Extract the (x, y) coordinate from the center of the cell holding the provided text.  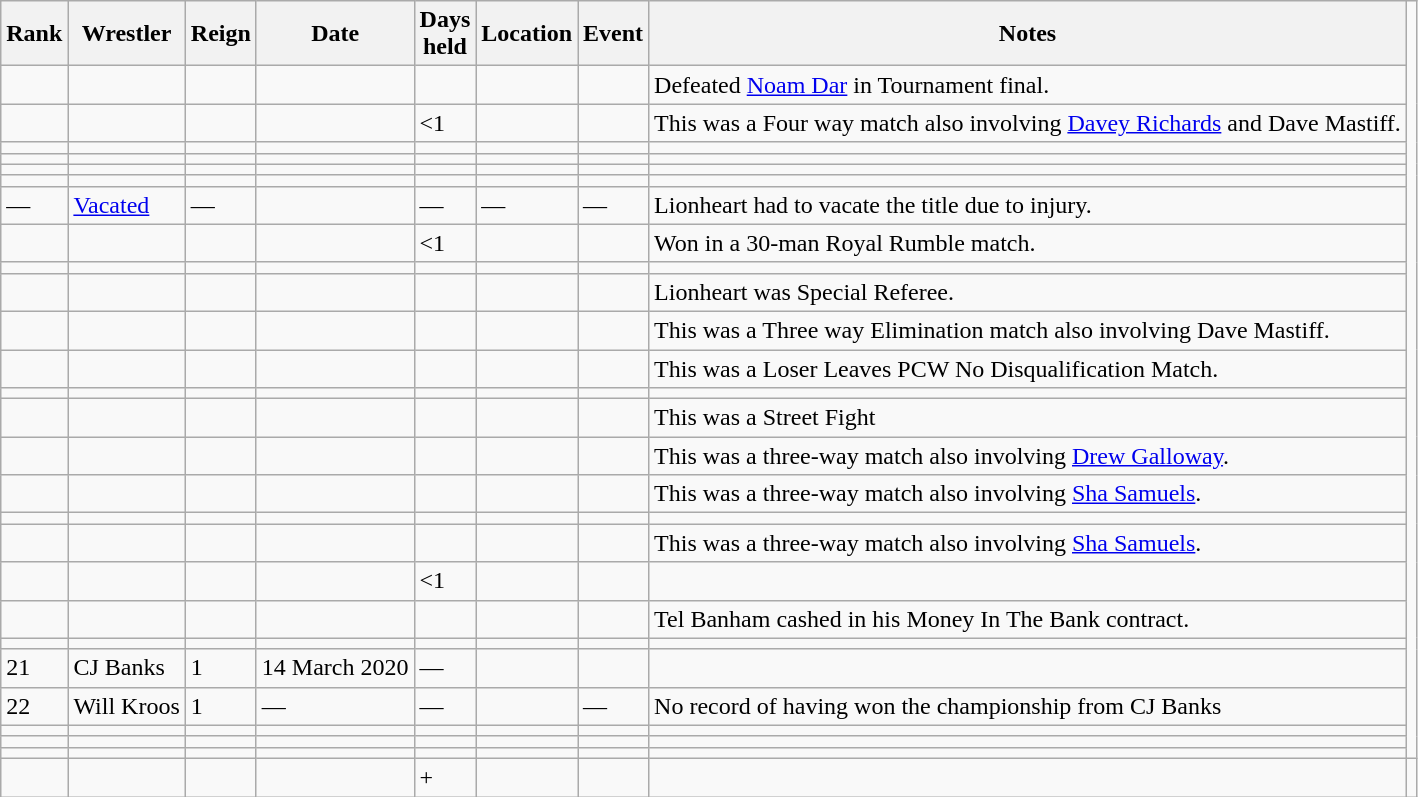
Notes (1028, 34)
Rank (34, 34)
Defeated Noam Dar in Tournament final. (1028, 85)
14 March 2020 (335, 668)
Reign (220, 34)
Location (527, 34)
Event (614, 34)
Lionheart was Special Referee. (1028, 292)
This was a Three way Elimination match also involving Dave Mastiff. (1028, 330)
Lionheart had to vacate the title due to injury. (1028, 205)
This was a three-way match also involving Drew Galloway. (1028, 456)
No record of having won the championship from CJ Banks (1028, 706)
This was a Four way match also involving Davey Richards and Dave Mastiff. (1028, 123)
Date (335, 34)
Won in a 30-man Royal Rumble match. (1028, 243)
Daysheld (445, 34)
This was a Loser Leaves PCW No Disqualification Match. (1028, 369)
This was a Street Fight (1028, 418)
CJ Banks (126, 668)
Will Kroos (126, 706)
Tel Banham cashed in his Money In The Bank contract. (1028, 619)
22 (34, 706)
21 (34, 668)
Vacated (126, 205)
+ (445, 777)
Wrestler (126, 34)
